Capture the cell that displays the provided text and extract its [X, Y] central coordinate. 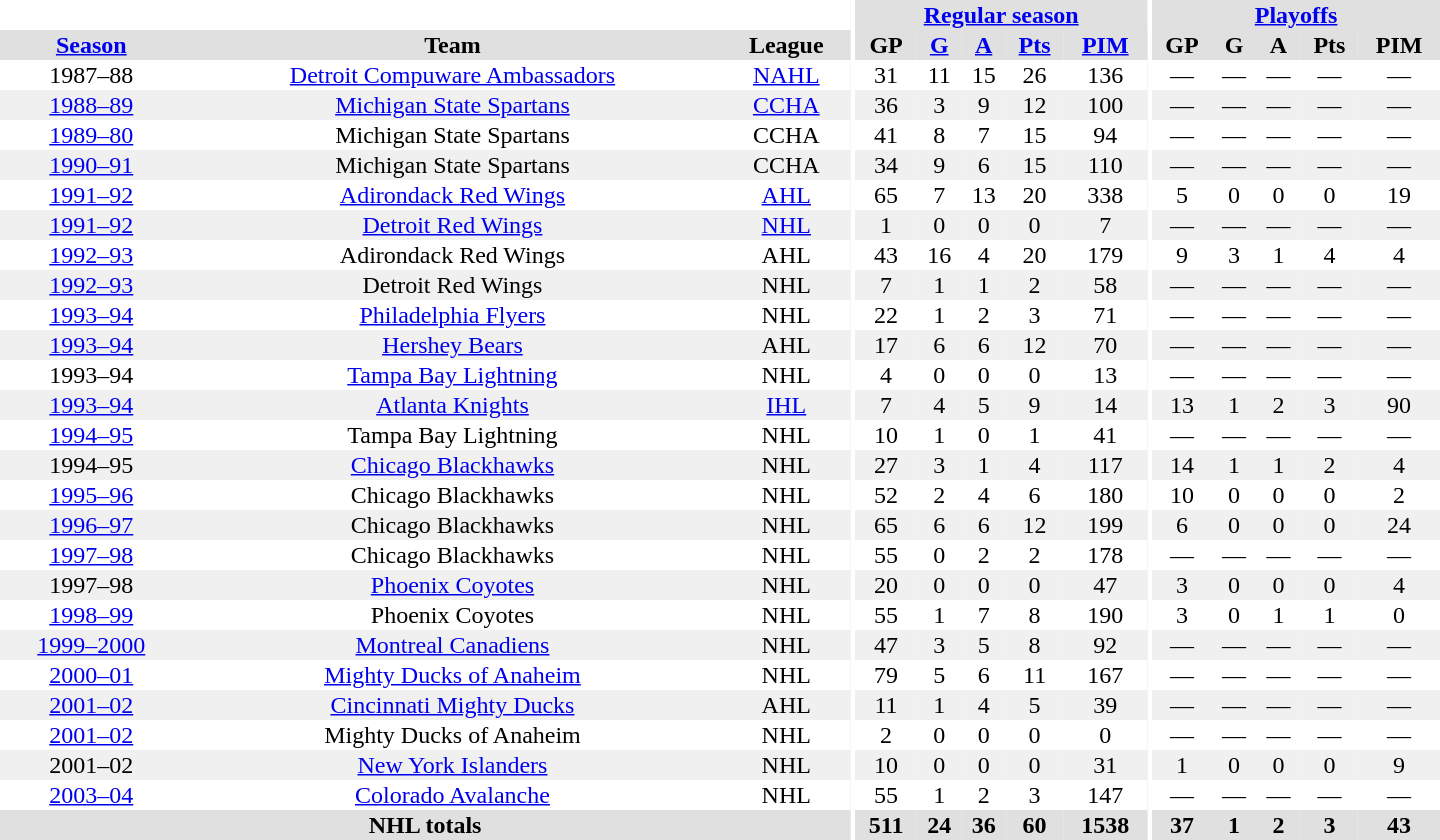
Montreal Canadiens [453, 645]
136 [1105, 75]
Detroit Compuware Ambassadors [453, 75]
Colorado Avalanche [453, 795]
1988–89 [92, 105]
100 [1105, 105]
New York Islanders [453, 765]
1987–88 [92, 75]
Playoffs [1296, 15]
1989–80 [92, 135]
NHL totals [425, 825]
2003–04 [92, 795]
70 [1105, 345]
190 [1105, 615]
147 [1105, 795]
52 [886, 495]
117 [1105, 465]
94 [1105, 135]
Regular season [1001, 15]
2000–01 [92, 675]
League [786, 45]
58 [1105, 285]
1996–97 [92, 525]
1990–91 [92, 165]
71 [1105, 315]
199 [1105, 525]
90 [1399, 405]
179 [1105, 255]
22 [886, 315]
26 [1035, 75]
Cincinnati Mighty Ducks [453, 705]
79 [886, 675]
Season [92, 45]
IHL [786, 405]
39 [1105, 705]
37 [1182, 825]
Philadelphia Flyers [453, 315]
92 [1105, 645]
27 [886, 465]
NAHL [786, 75]
511 [886, 825]
338 [1105, 195]
110 [1105, 165]
Team [453, 45]
16 [939, 255]
178 [1105, 555]
Atlanta Knights [453, 405]
17 [886, 345]
34 [886, 165]
1999–2000 [92, 645]
1538 [1105, 825]
Hershey Bears [453, 345]
1998–99 [92, 615]
19 [1399, 195]
180 [1105, 495]
167 [1105, 675]
1995–96 [92, 495]
60 [1035, 825]
